Determine the (X, Y) coordinate at the center of the cell enclosing the given text.  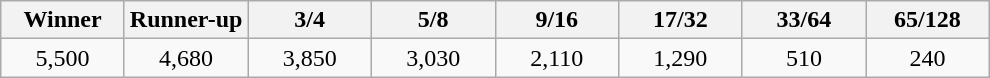
17/32 (681, 20)
9/16 (557, 20)
240 (928, 58)
33/64 (804, 20)
3,030 (433, 58)
Winner (63, 20)
3,850 (310, 58)
2,110 (557, 58)
4,680 (186, 58)
1,290 (681, 58)
65/128 (928, 20)
510 (804, 58)
5,500 (63, 58)
3/4 (310, 20)
Runner-up (186, 20)
5/8 (433, 20)
